Scan for the cell matching the given text and deliver its [x, y] coordinate at center. 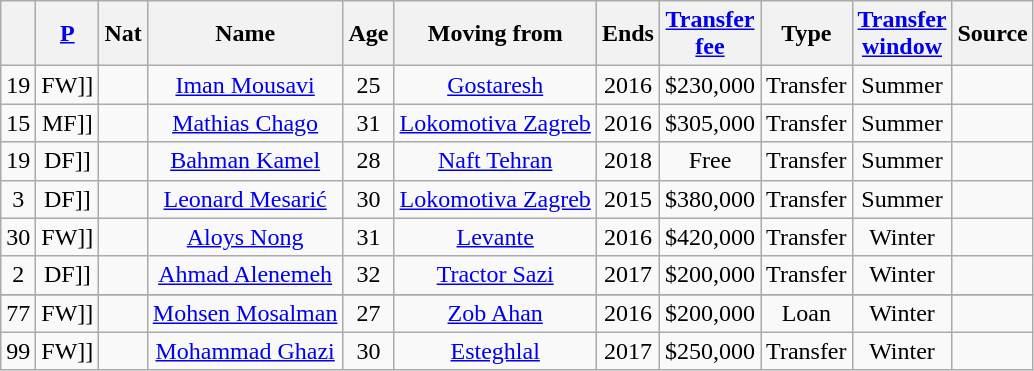
Transferfee [710, 34]
32 [368, 275]
27 [368, 313]
25 [368, 85]
Naft Tehran [495, 161]
Iman Mousavi [245, 85]
Tractor Sazi [495, 275]
$420,000 [710, 237]
28 [368, 161]
MF]] [68, 123]
Zob Ahan [495, 313]
Mohsen Mosalman [245, 313]
P [68, 34]
2 [18, 275]
Levante [495, 237]
99 [18, 351]
3 [18, 199]
2015 [628, 199]
Gostaresh [495, 85]
Bahman Kamel [245, 161]
$230,000 [710, 85]
Nat [123, 34]
77 [18, 313]
Free [710, 161]
$250,000 [710, 351]
Mathias Chago [245, 123]
Aloys Nong [245, 237]
Loan [807, 313]
Moving from [495, 34]
Name [245, 34]
Mohammad Ghazi [245, 351]
2018 [628, 161]
Type [807, 34]
15 [18, 123]
Esteghlal [495, 351]
Source [992, 34]
Age [368, 34]
Ends [628, 34]
Ahmad Alenemeh [245, 275]
$380,000 [710, 199]
$305,000 [710, 123]
Transferwindow [902, 34]
Leonard Mesarić [245, 199]
